Return (x, y) of the center of cell containing provided text 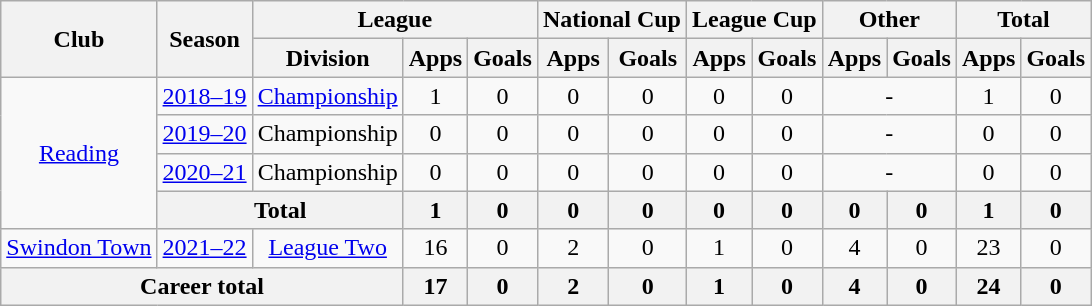
Division (328, 58)
National Cup (612, 20)
2019–20 (204, 134)
Season (204, 39)
2018–19 (204, 96)
League Two (328, 248)
24 (988, 286)
Career total (202, 286)
Swindon Town (79, 248)
2021–22 (204, 248)
Club (79, 39)
League (394, 20)
2020–21 (204, 172)
23 (988, 248)
League Cup (754, 20)
Reading (79, 153)
16 (435, 248)
Other (889, 20)
17 (435, 286)
